Search for the cell housing the specified text and yield its (x, y) center coordinate. 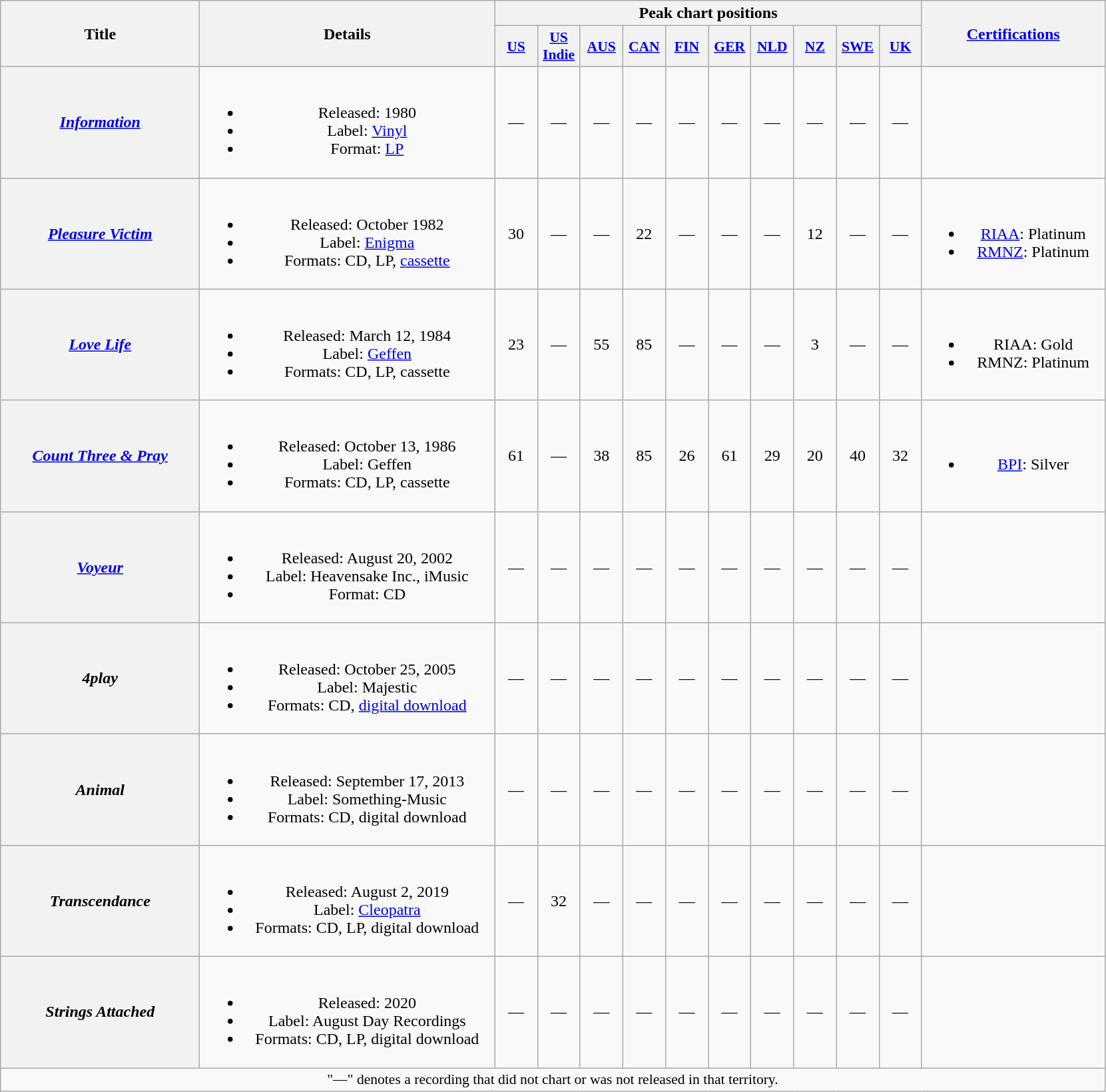
Strings Attached (100, 1012)
Certifications (1013, 33)
Released: 1980Label: VinylFormat: LP (348, 123)
26 (687, 455)
Released: October 13, 1986Label: GeffenFormats: CD, LP, cassette (348, 455)
AUS (601, 47)
Transcendance (100, 900)
40 (858, 455)
USIndie (559, 47)
Released: August 2, 2019Label: CleopatraFormats: CD, LP, digital download (348, 900)
BPI: Silver (1013, 455)
Title (100, 33)
20 (815, 455)
Released: 2020Label: August Day RecordingsFormats: CD, LP, digital download (348, 1012)
SWE (858, 47)
Details (348, 33)
US (516, 47)
NZ (815, 47)
30 (516, 233)
Pleasure Victim (100, 233)
Love Life (100, 345)
Peak chart positions (708, 13)
Released: October 25, 2005Label: MajesticFormats: CD, digital download (348, 678)
Count Three & Pray (100, 455)
38 (601, 455)
Released: October 1982Label: EnigmaFormats: CD, LP, cassette (348, 233)
22 (644, 233)
23 (516, 345)
55 (601, 345)
Information (100, 123)
UK (900, 47)
Voyeur (100, 567)
NLD (772, 47)
RIAA: PlatinumRMNZ: Platinum (1013, 233)
CAN (644, 47)
FIN (687, 47)
4play (100, 678)
Released: August 20, 2002Label: Heavensake Inc., iMusicFormat: CD (348, 567)
3 (815, 345)
GER (730, 47)
29 (772, 455)
Released: September 17, 2013Label: Something-MusicFormats: CD, digital download (348, 790)
"—" denotes a recording that did not chart or was not released in that territory. (553, 1080)
RIAA: GoldRMNZ: Platinum (1013, 345)
Animal (100, 790)
12 (815, 233)
Released: March 12, 1984Label: GeffenFormats: CD, LP, cassette (348, 345)
